Determine the [X, Y] coordinate at the center of the cell enclosing the given text.  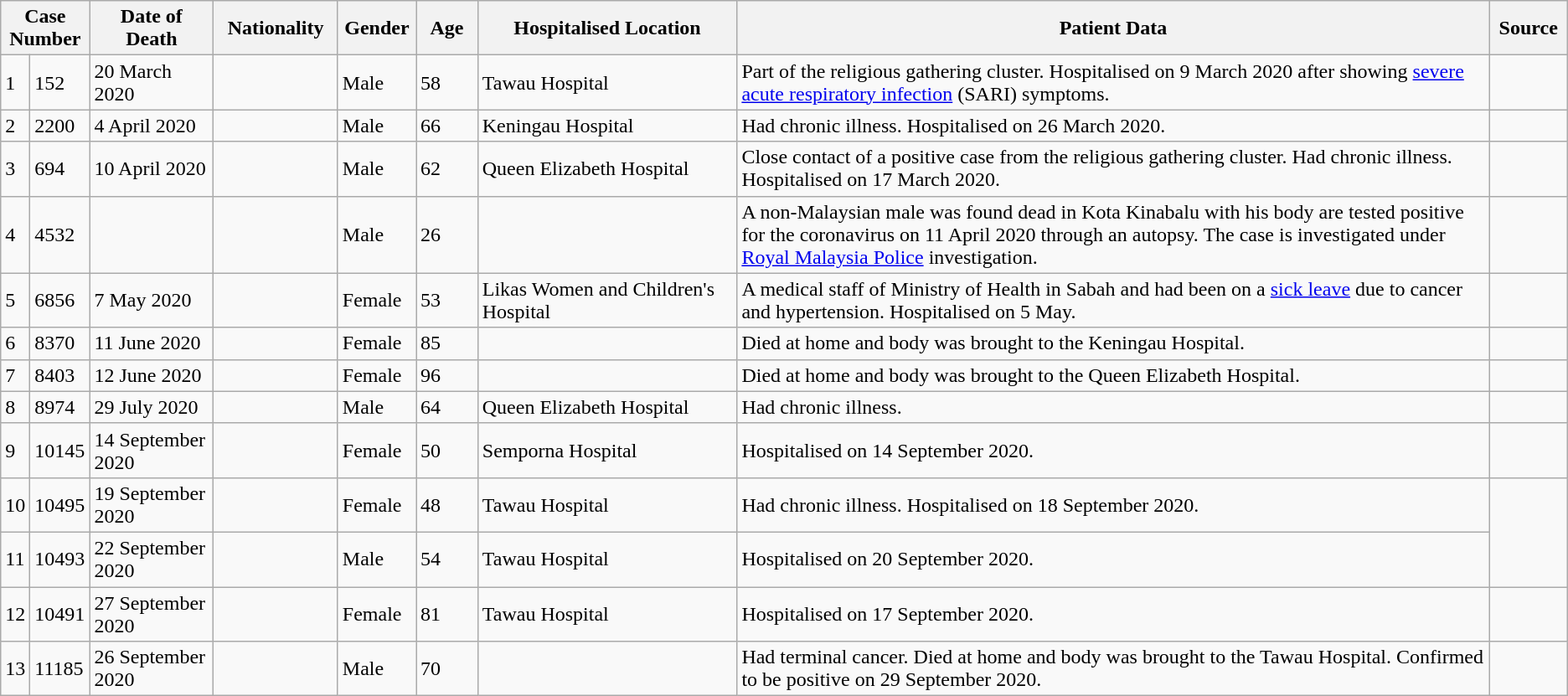
Hospitalised on 17 September 2020. [1113, 613]
Case Number [45, 28]
4532 [60, 235]
12 June 2020 [152, 375]
1 [15, 82]
8403 [60, 375]
8974 [60, 407]
26 September 2020 [152, 668]
Keningau Hospital [607, 126]
2 [15, 126]
4 April 2020 [152, 126]
64 [447, 407]
Had chronic illness. [1113, 407]
Hospitalised on 14 September 2020. [1113, 451]
3 [15, 169]
Hospitalised on 20 September 2020. [1113, 559]
58 [447, 82]
Nationality [276, 28]
Close contact of a positive case from the religious gathering cluster. Had chronic illness. Hospitalised on 17 March 2020. [1113, 169]
Died at home and body was brought to the Keningau Hospital. [1113, 343]
8370 [60, 343]
A medical staff of Ministry of Health in Sabah and had been on a sick leave due to cancer and hypertension. Hospitalised on 5 May. [1113, 300]
11185 [60, 668]
53 [447, 300]
13 [15, 668]
Source [1528, 28]
10493 [60, 559]
Likas Women and Children's Hospital [607, 300]
81 [447, 613]
9 [15, 451]
70 [447, 668]
7 May 2020 [152, 300]
85 [447, 343]
6856 [60, 300]
20 March 2020 [152, 82]
Date of Death [152, 28]
Had terminal cancer. Died at home and body was brought to the Tawau Hospital. Confirmed to be positive on 29 September 2020. [1113, 668]
Part of the religious gathering cluster. Hospitalised on 9 March 2020 after showing severe acute respiratory infection (SARI) symptoms. [1113, 82]
12 [15, 613]
2200 [60, 126]
96 [447, 375]
Had chronic illness. Hospitalised on 18 September 2020. [1113, 504]
Hospitalised Location [607, 28]
6 [15, 343]
50 [447, 451]
48 [447, 504]
14 September 2020 [152, 451]
62 [447, 169]
66 [447, 126]
27 September 2020 [152, 613]
11 June 2020 [152, 343]
10491 [60, 613]
10145 [60, 451]
Gender [377, 28]
152 [60, 82]
Had chronic illness. Hospitalised on 26 March 2020. [1113, 126]
Died at home and body was brought to the Queen Elizabeth Hospital. [1113, 375]
19 September 2020 [152, 504]
5 [15, 300]
7 [15, 375]
10 April 2020 [152, 169]
Patient Data [1113, 28]
29 July 2020 [152, 407]
10 [15, 504]
8 [15, 407]
694 [60, 169]
10495 [60, 504]
Semporna Hospital [607, 451]
54 [447, 559]
11 [15, 559]
Age [447, 28]
26 [447, 235]
4 [15, 235]
22 September 2020 [152, 559]
